Return the [X, Y] coordinate for the center point of the cell that contains the specified text.  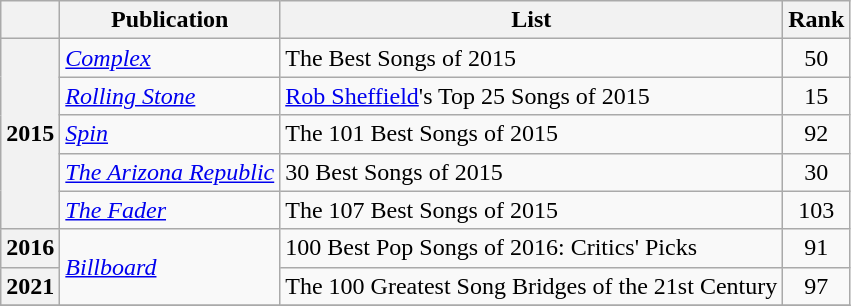
The 101 Best Songs of 2015 [532, 134]
Spin [170, 134]
Billboard [170, 267]
15 [816, 96]
97 [816, 286]
91 [816, 248]
The Arizona Republic [170, 172]
Rolling Stone [170, 96]
Publication [170, 20]
2021 [30, 286]
The 107 Best Songs of 2015 [532, 210]
103 [816, 210]
2015 [30, 134]
Rank [816, 20]
The 100 Greatest Song Bridges of the 21st Century [532, 286]
2016 [30, 248]
Complex [170, 58]
30 [816, 172]
30 Best Songs of 2015 [532, 172]
100 Best Pop Songs of 2016: Critics' Picks [532, 248]
The Best Songs of 2015 [532, 58]
List [532, 20]
The Fader [170, 210]
50 [816, 58]
92 [816, 134]
Rob Sheffield's Top 25 Songs of 2015 [532, 96]
